Detect which cell encompasses the target text, then output its (x, y) center coordinate. 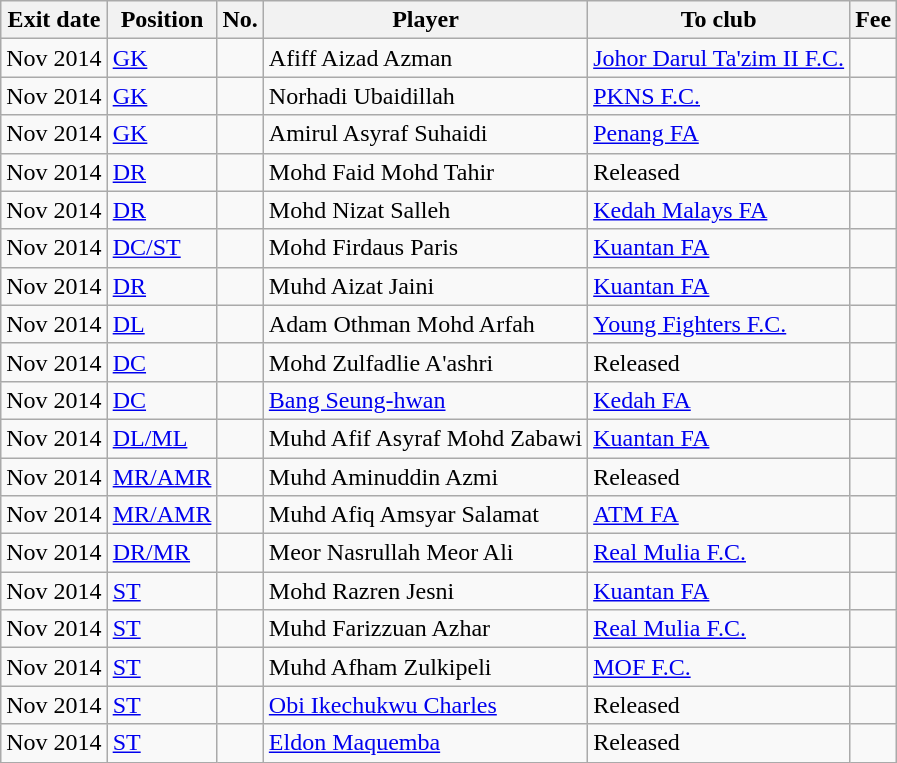
Young Fighters F.C. (719, 324)
Muhd Aizat Jaini (425, 286)
Obi Ikechukwu Charles (425, 705)
Kedah FA (719, 400)
Kedah Malays FA (719, 210)
Muhd Afiq Amsyar Salamat (425, 515)
MOF F.C. (719, 667)
To club (719, 20)
PKNS F.C. (719, 96)
DL (162, 324)
Meor Nasrullah Meor Ali (425, 553)
Fee (874, 20)
Bang Seung-hwan (425, 400)
Muhd Aminuddin Azmi (425, 477)
Amirul Asyraf Suhaidi (425, 134)
Muhd Afham Zulkipeli (425, 667)
DR/MR (162, 553)
No. (240, 20)
Muhd Farizzuan Azhar (425, 629)
Muhd Afif Asyraf Mohd Zabawi (425, 438)
Player (425, 20)
Norhadi Ubaidillah (425, 96)
Johor Darul Ta'zim II F.C. (719, 58)
Mohd Zulfadlie A'ashri (425, 362)
Mohd Firdaus Paris (425, 248)
Afiff Aizad Azman (425, 58)
ATM FA (719, 515)
Mohd Faid Mohd Tahir (425, 172)
Penang FA (719, 134)
DL/ML (162, 438)
DC/ST (162, 248)
Eldon Maquemba (425, 743)
Mohd Razren Jesni (425, 591)
Mohd Nizat Salleh (425, 210)
Exit date (54, 20)
Adam Othman Mohd Arfah (425, 324)
Position (162, 20)
